Output the [X, Y] coordinate of the center of the cell containing the given text.  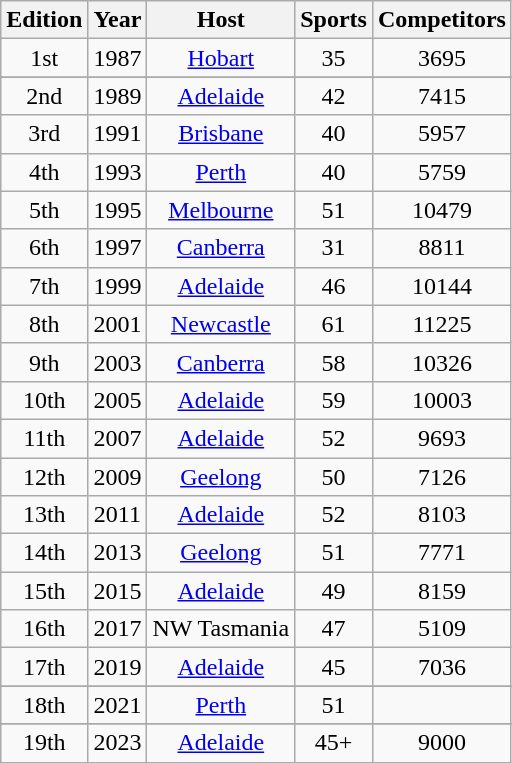
10479 [442, 210]
3rd [44, 134]
8811 [442, 248]
15th [44, 591]
8103 [442, 515]
1991 [118, 134]
2007 [118, 438]
Newcastle [221, 324]
19th [44, 743]
45 [334, 667]
Host [221, 20]
10th [44, 400]
NW Tasmania [221, 629]
58 [334, 362]
4th [44, 172]
61 [334, 324]
Edition [44, 20]
13th [44, 515]
50 [334, 477]
2019 [118, 667]
2017 [118, 629]
2003 [118, 362]
16th [44, 629]
9693 [442, 438]
Competitors [442, 20]
2015 [118, 591]
2009 [118, 477]
45+ [334, 743]
10144 [442, 286]
35 [334, 58]
49 [334, 591]
1995 [118, 210]
2013 [118, 553]
1989 [118, 96]
14th [44, 553]
12th [44, 477]
17th [44, 667]
7th [44, 286]
2nd [44, 96]
2001 [118, 324]
Year [118, 20]
10003 [442, 400]
7036 [442, 667]
47 [334, 629]
59 [334, 400]
46 [334, 286]
9000 [442, 743]
2021 [118, 705]
Melbourne [221, 210]
8159 [442, 591]
1st [44, 58]
1987 [118, 58]
1999 [118, 286]
5957 [442, 134]
7126 [442, 477]
1993 [118, 172]
9th [44, 362]
7415 [442, 96]
42 [334, 96]
Brisbane [221, 134]
1997 [118, 248]
11th [44, 438]
18th [44, 705]
5th [44, 210]
10326 [442, 362]
5759 [442, 172]
6th [44, 248]
2005 [118, 400]
2023 [118, 743]
2011 [118, 515]
7771 [442, 553]
Sports [334, 20]
5109 [442, 629]
11225 [442, 324]
8th [44, 324]
Hobart [221, 58]
31 [334, 248]
3695 [442, 58]
